Pinpoint the cell where the given text exists, returning its (x, y) midpoint coordinate. 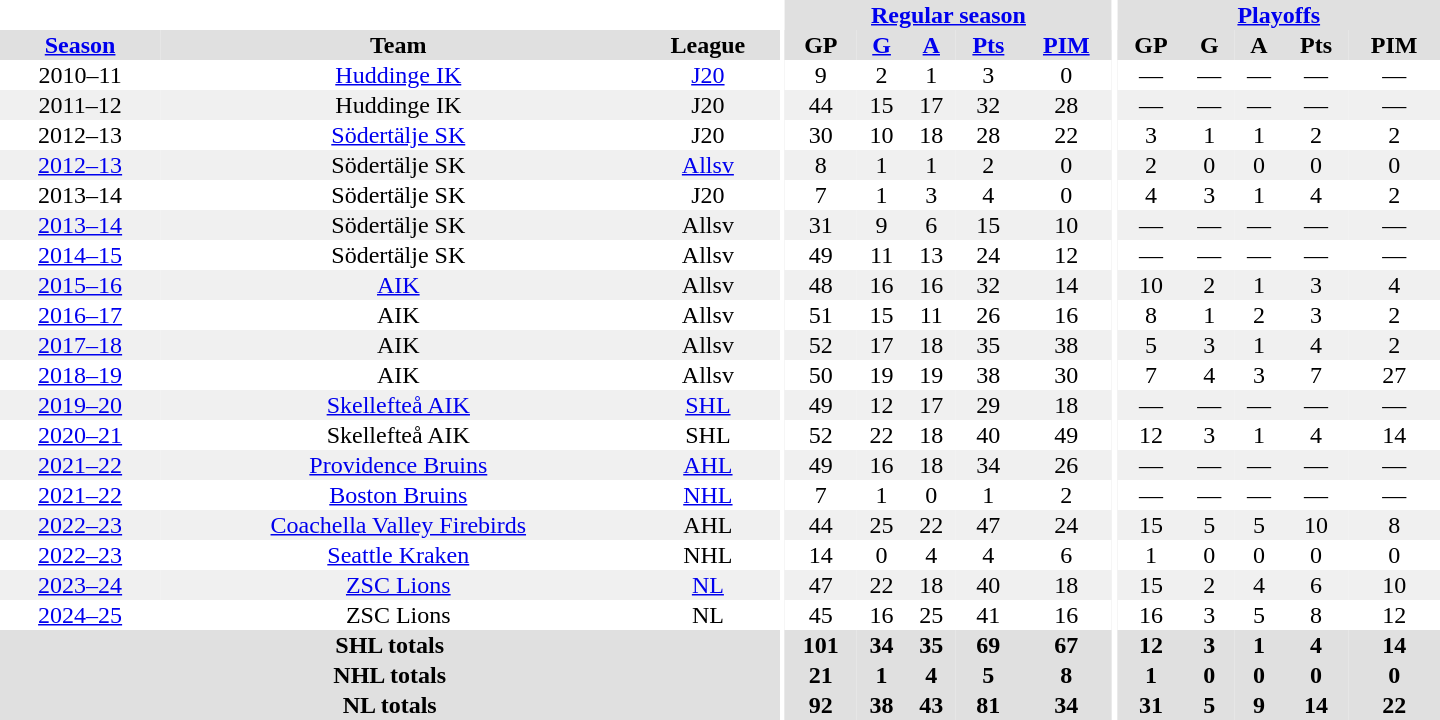
Coachella Valley Firebirds (398, 525)
2020–21 (80, 435)
41 (988, 615)
29 (988, 405)
2023–24 (80, 585)
Season (80, 45)
45 (821, 615)
2024–25 (80, 615)
2015–16 (80, 285)
92 (821, 705)
2017–18 (80, 345)
2018–19 (80, 375)
67 (1066, 645)
48 (821, 285)
Boston Bruins (398, 495)
101 (821, 645)
League (708, 45)
50 (821, 375)
Seattle Kraken (398, 555)
81 (988, 705)
SHL totals (390, 645)
69 (988, 645)
Regular season (948, 15)
21 (821, 675)
NL totals (390, 705)
2011–12 (80, 105)
NHL totals (390, 675)
2016–17 (80, 315)
13 (931, 255)
Playoffs (1279, 15)
Providence Bruins (398, 465)
27 (1394, 375)
2019–20 (80, 405)
Team (398, 45)
43 (931, 705)
2010–11 (80, 75)
51 (821, 315)
2014–15 (80, 255)
